From the cell containing the given text, extract its center point as (x, y) coordinate. 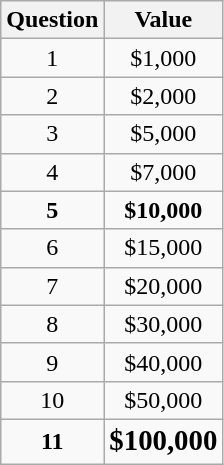
Value (164, 20)
3 (52, 134)
2 (52, 96)
Question (52, 20)
4 (52, 172)
11 (52, 441)
$100,000 (164, 441)
$20,000 (164, 286)
9 (52, 362)
5 (52, 210)
$10,000 (164, 210)
$50,000 (164, 400)
6 (52, 248)
8 (52, 324)
$15,000 (164, 248)
1 (52, 58)
10 (52, 400)
$5,000 (164, 134)
$1,000 (164, 58)
$30,000 (164, 324)
$2,000 (164, 96)
7 (52, 286)
$40,000 (164, 362)
$7,000 (164, 172)
